Detect which cell encompasses the target text, then output its [X, Y] center coordinate. 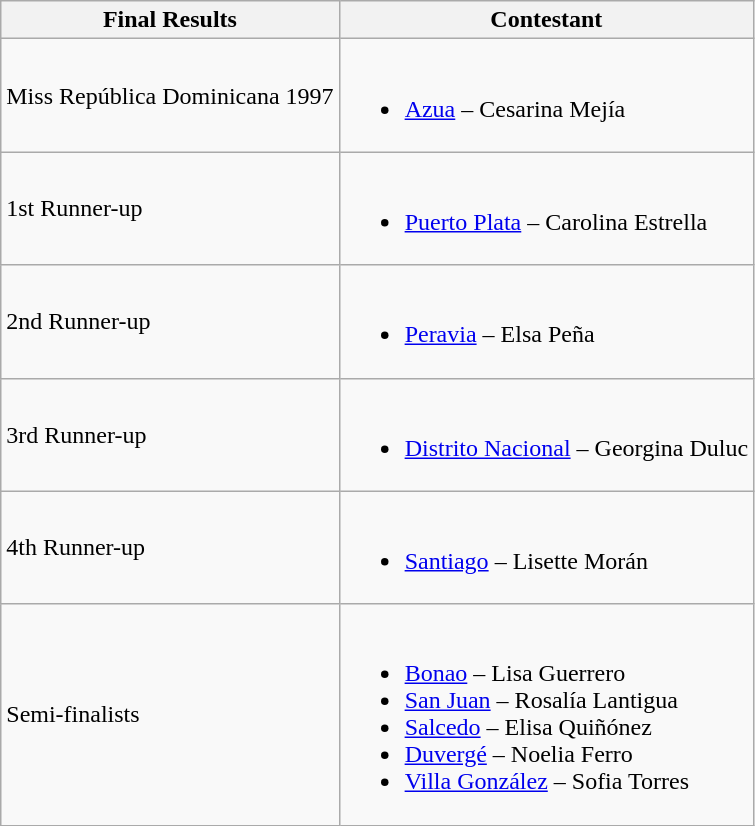
Bonao – Lisa GuerreroSan Juan – Rosalía LantiguaSalcedo – Elisa QuiñónezDuvergé – Noelia FerroVilla González – Sofia Torres [546, 714]
Azua – Cesarina Mejía [546, 96]
1st Runner-up [170, 208]
4th Runner-up [170, 548]
Distrito Nacional – Georgina Duluc [546, 434]
3rd Runner-up [170, 434]
Puerto Plata – Carolina Estrella [546, 208]
Semi-finalists [170, 714]
Peravia – Elsa Peña [546, 322]
Miss República Dominicana 1997 [170, 96]
Santiago – Lisette Morán [546, 548]
2nd Runner-up [170, 322]
Contestant [546, 20]
Final Results [170, 20]
